Scan for the cell matching the given text and deliver its [x, y] coordinate at center. 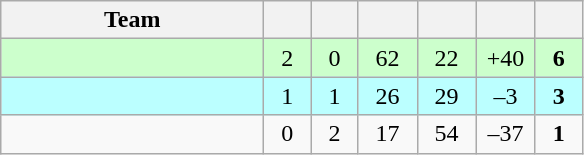
62 [388, 58]
–37 [506, 134]
+40 [506, 58]
26 [388, 96]
–3 [506, 96]
54 [446, 134]
22 [446, 58]
17 [388, 134]
3 [558, 96]
6 [558, 58]
29 [446, 96]
Team [132, 20]
